For the text-containing cell, return its midpoint in (X, Y) coordinate format. 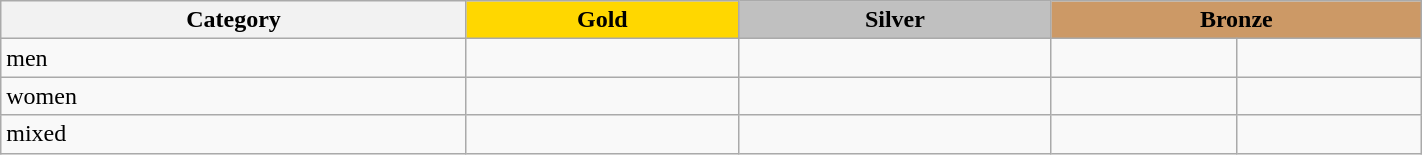
Bronze (1236, 20)
Gold (602, 20)
mixed (234, 134)
Silver (894, 20)
men (234, 58)
women (234, 96)
Category (234, 20)
